Extract the (x, y) coordinate from the center of the cell holding the provided text.  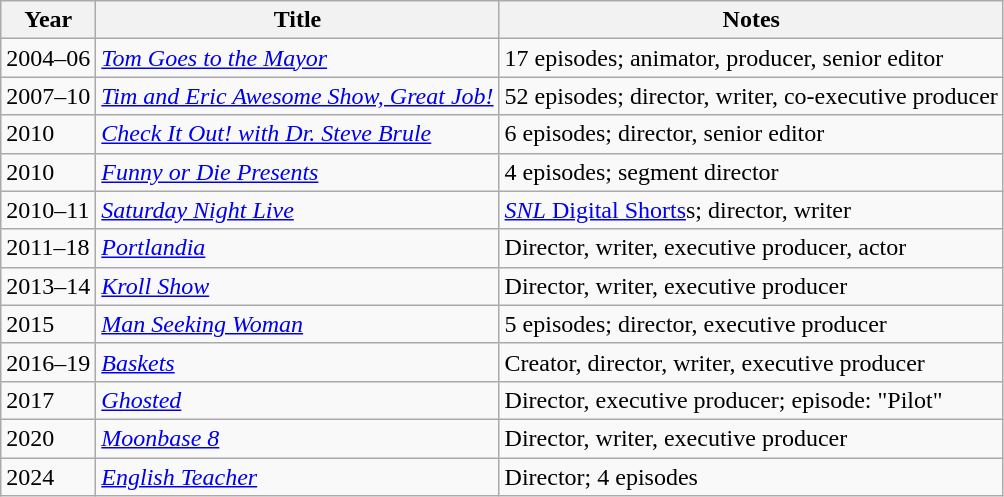
2004–06 (48, 58)
Check It Out! with Dr. Steve Brule (298, 134)
6 episodes; director, senior editor (751, 134)
Kroll Show (298, 286)
Notes (751, 20)
Funny or Die Presents (298, 172)
2015 (48, 324)
Tom Goes to the Mayor (298, 58)
Man Seeking Woman (298, 324)
17 episodes; animator, producer, senior editor (751, 58)
2010–11 (48, 210)
Tim and Eric Awesome Show, Great Job! (298, 96)
Director, executive producer; episode: "Pilot" (751, 400)
2020 (48, 438)
Year (48, 20)
Baskets (298, 362)
Director; 4 episodes (751, 477)
Director, writer, executive producer, actor (751, 248)
2017 (48, 400)
Creator, director, writer, executive producer (751, 362)
4 episodes; segment director (751, 172)
Ghosted (298, 400)
Title (298, 20)
52 episodes; director, writer, co-executive producer (751, 96)
2011–18 (48, 248)
2013–14 (48, 286)
2024 (48, 477)
Moonbase 8 (298, 438)
Portlandia (298, 248)
SNL Digital Shortss; director, writer (751, 210)
English Teacher (298, 477)
5 episodes; director, executive producer (751, 324)
2016–19 (48, 362)
Saturday Night Live (298, 210)
2007–10 (48, 96)
